Return the [x, y] coordinate for the center point of the cell that contains the specified text.  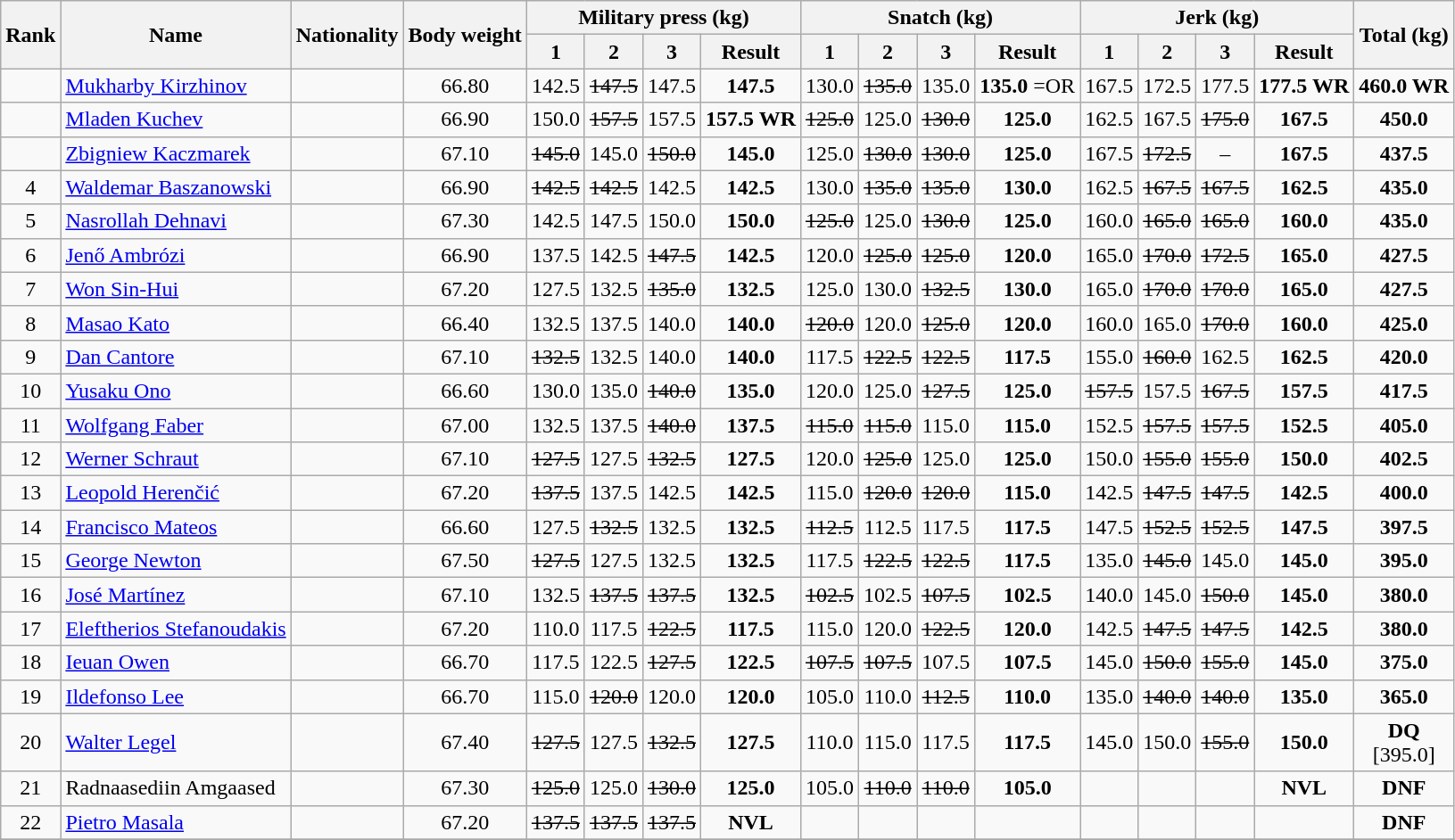
Total (kg) [1404, 35]
450.0 [1404, 119]
135.0 =OR [1028, 86]
6 [30, 255]
Leopold Herenčić [176, 493]
Snatch (kg) [940, 18]
Francisco Mateos [176, 527]
67.50 [465, 561]
DQ[395.0] [1404, 742]
George Newton [176, 561]
Military press (kg) [664, 18]
10 [30, 391]
395.0 [1404, 561]
21 [30, 788]
16 [30, 595]
9 [30, 357]
Ildefonso Lee [176, 696]
13 [30, 493]
Name [176, 35]
Nasrollah Dehnavi [176, 221]
Nationality [347, 35]
Masao Kato [176, 323]
Won Sin-Hui [176, 289]
18 [30, 663]
11 [30, 425]
Ieuan Owen [176, 663]
425.0 [1404, 323]
Radnaasediin Amgaased [176, 788]
Waldemar Baszanowski [176, 187]
Pietro Masala [176, 822]
Zbigniew Kaczmarek [176, 153]
402.5 [1404, 459]
460.0 WR [1404, 86]
67.40 [465, 742]
8 [30, 323]
Dan Cantore [176, 357]
Body weight [465, 35]
14 [30, 527]
Jenő Ambrózi [176, 255]
4 [30, 187]
157.5 WR [751, 119]
Yusaku Ono [176, 391]
Jerk (kg) [1217, 18]
Mladen Kuchev [176, 119]
Rank [30, 35]
177.5 WR [1304, 86]
Wolfgang Faber [176, 425]
66.40 [465, 323]
66.80 [465, 86]
12 [30, 459]
437.5 [1404, 153]
375.0 [1404, 663]
Mukharby Kirzhinov [176, 86]
7 [30, 289]
17 [30, 629]
365.0 [1404, 696]
19 [30, 696]
Eleftherios Stefanoudakis [176, 629]
177.5 [1226, 86]
420.0 [1404, 357]
417.5 [1404, 391]
José Martínez [176, 595]
Werner Schraut [176, 459]
22 [30, 822]
5 [30, 221]
15 [30, 561]
405.0 [1404, 425]
20 [30, 742]
– [1226, 153]
175.0 [1226, 119]
400.0 [1404, 493]
Walter Legel [176, 742]
397.5 [1404, 527]
67.00 [465, 425]
